Provide the [X, Y] coordinate of the cell's center where the given text is located.  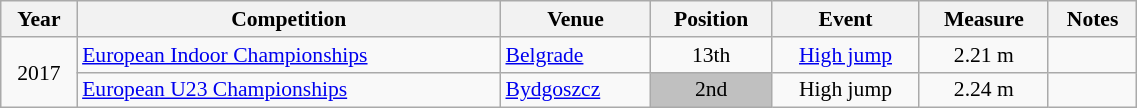
Position [712, 19]
2.21 m [984, 55]
Bydgoszcz [575, 90]
Notes [1092, 19]
2017 [39, 72]
Year [39, 19]
Event [846, 19]
European U23 Championships [288, 90]
Competition [288, 19]
2nd [712, 90]
Venue [575, 19]
Measure [984, 19]
13th [712, 55]
Belgrade [575, 55]
European Indoor Championships [288, 55]
2.24 m [984, 90]
